Capture the cell that displays the provided text and extract its [x, y] central coordinate. 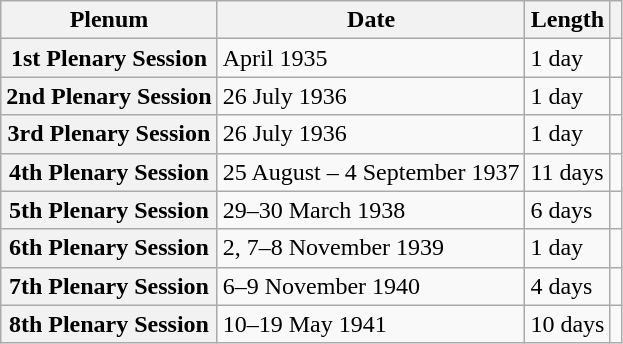
10 days [568, 324]
Length [568, 20]
Plenum [109, 20]
4th Plenary Session [109, 172]
2nd Plenary Session [109, 96]
1st Plenary Session [109, 58]
6th Plenary Session [109, 248]
8th Plenary Session [109, 324]
6–9 November 1940 [371, 286]
2, 7–8 November 1939 [371, 248]
3rd Plenary Session [109, 134]
11 days [568, 172]
Date [371, 20]
6 days [568, 210]
10–19 May 1941 [371, 324]
4 days [568, 286]
5th Plenary Session [109, 210]
7th Plenary Session [109, 286]
29–30 March 1938 [371, 210]
April 1935 [371, 58]
25 August – 4 September 1937 [371, 172]
